Pinpoint the cell where the given text exists, returning its (X, Y) midpoint coordinate. 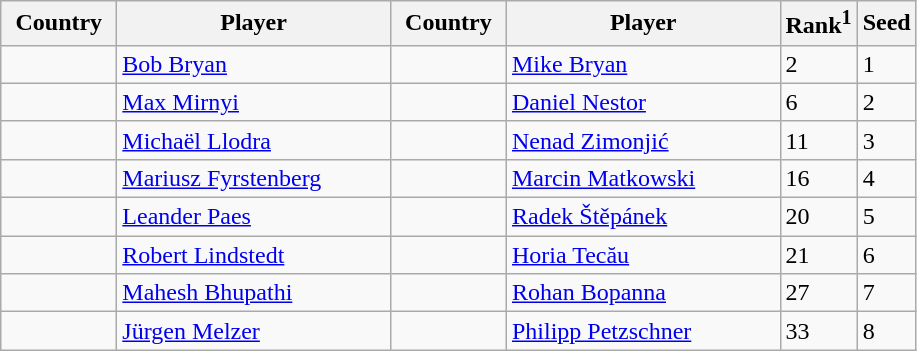
16 (818, 178)
Robert Lindstedt (254, 255)
Leander Paes (254, 217)
Mahesh Bhupathi (254, 293)
1 (886, 64)
Max Mirnyi (254, 102)
3 (886, 140)
7 (886, 293)
33 (818, 331)
4 (886, 178)
Seed (886, 24)
Rank1 (818, 24)
Daniel Nestor (643, 102)
8 (886, 331)
27 (818, 293)
11 (818, 140)
Jürgen Melzer (254, 331)
Horia Tecău (643, 255)
20 (818, 217)
Michaël Llodra (254, 140)
Nenad Zimonjić (643, 140)
Mariusz Fyrstenberg (254, 178)
Radek Štěpánek (643, 217)
Bob Bryan (254, 64)
21 (818, 255)
Rohan Bopanna (643, 293)
5 (886, 217)
Philipp Petzschner (643, 331)
Marcin Matkowski (643, 178)
Mike Bryan (643, 64)
